Capture the cell that displays the provided text and extract its [x, y] central coordinate. 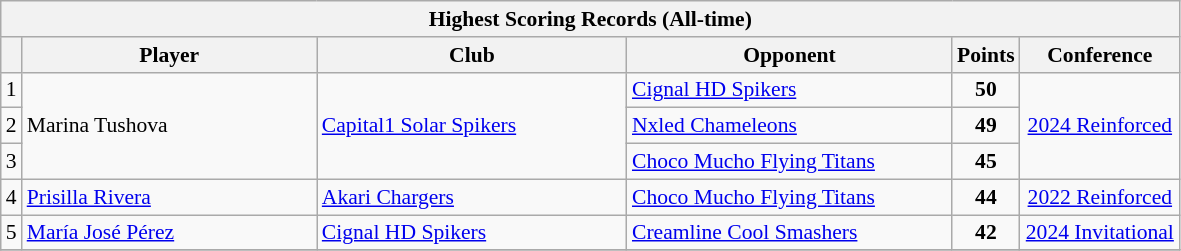
Akari Chargers [472, 197]
45 [986, 162]
Marina Tushova [170, 126]
2 [12, 126]
2024 Reinforced [1100, 126]
44 [986, 197]
Club [472, 55]
Capital1 Solar Spikers [472, 126]
Nxled Chameleons [790, 126]
3 [12, 162]
Points [986, 55]
42 [986, 233]
Opponent [790, 55]
4 [12, 197]
49 [986, 126]
1 [12, 90]
2024 Invitational [1100, 233]
50 [986, 90]
María José Pérez [170, 233]
Highest Scoring Records (All-time) [590, 19]
5 [12, 233]
Player [170, 55]
Prisilla Rivera [170, 197]
Conference [1100, 55]
Creamline Cool Smashers [790, 233]
2022 Reinforced [1100, 197]
